From the cell containing the given text, extract its center point as (X, Y) coordinate. 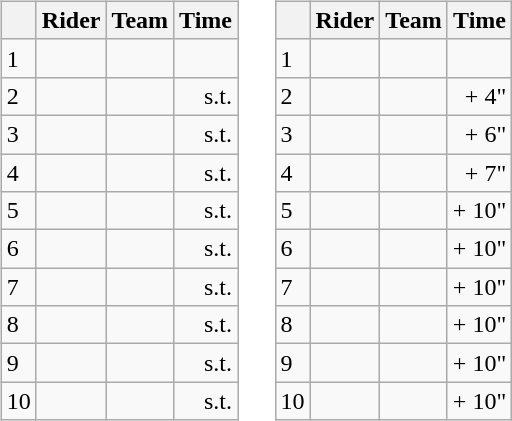
+ 7" (479, 173)
+ 4" (479, 96)
+ 6" (479, 134)
